For the text-containing cell, return its midpoint in [x, y] coordinate format. 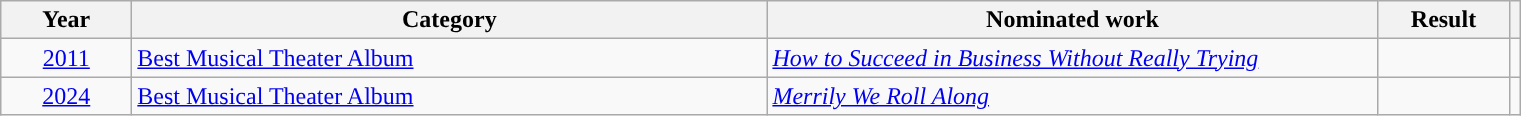
2011 [66, 58]
Result [1444, 20]
Year [66, 20]
Merrily We Roll Along [1072, 96]
Category [450, 20]
2024 [66, 96]
Nominated work [1072, 20]
How to Succeed in Business Without Really Trying [1072, 58]
